Search for the cell housing the specified text and yield its [X, Y] center coordinate. 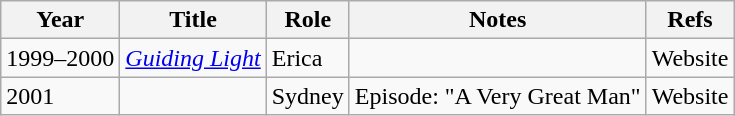
Role [308, 20]
Episode: "A Very Great Man" [498, 96]
2001 [60, 96]
Notes [498, 20]
Refs [690, 20]
1999–2000 [60, 58]
Guiding Light [193, 58]
Sydney [308, 96]
Title [193, 20]
Year [60, 20]
Erica [308, 58]
